Pinpoint the cell where the given text exists, returning its [x, y] midpoint coordinate. 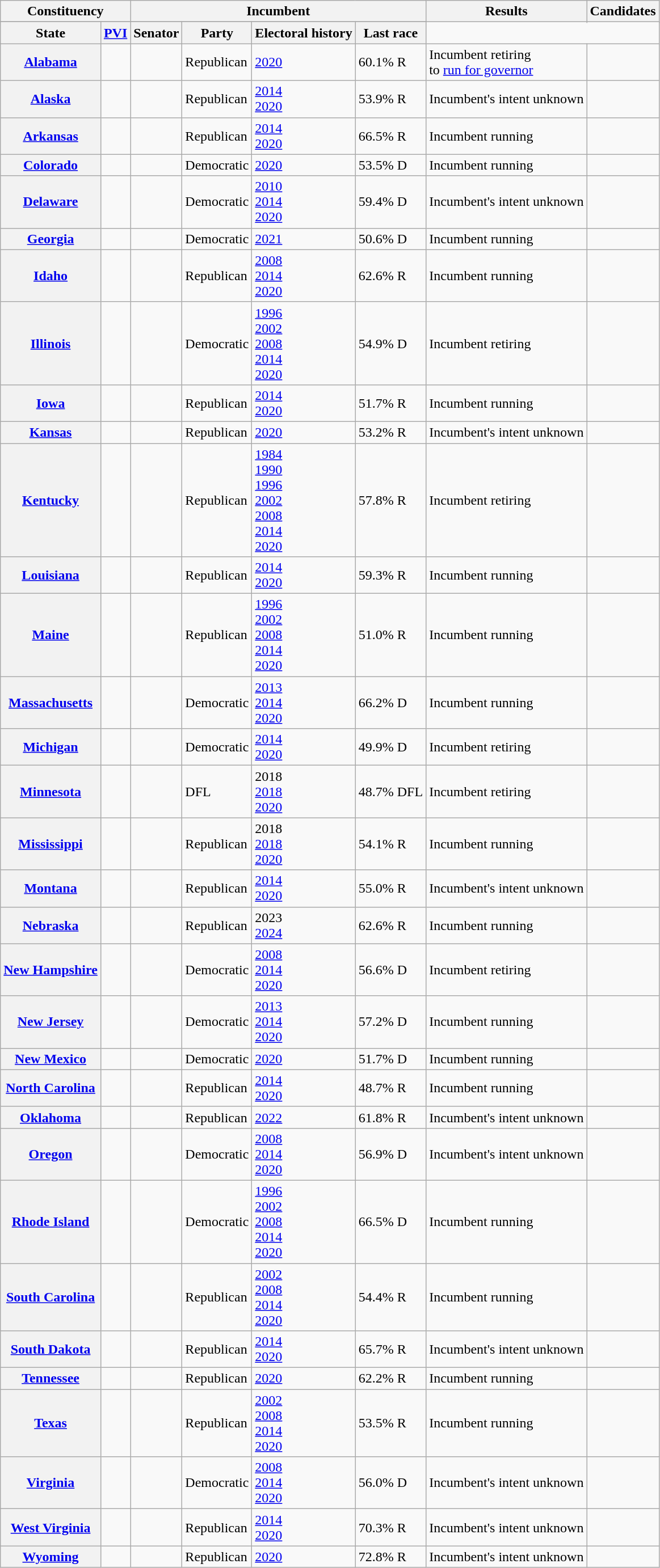
57.8% R [390, 500]
New Hampshire [51, 970]
54.9% D [390, 343]
Senator [157, 33]
West Virginia [51, 1528]
54.4% R [390, 1297]
62.2% R [390, 1379]
Incumbent retiringto run for governor [506, 62]
North Carolina [51, 1088]
Georgia [51, 239]
53.9% R [390, 99]
59.3% R [390, 575]
Illinois [51, 343]
54.1% R [390, 844]
Louisiana [51, 575]
Oklahoma [51, 1117]
Alaska [51, 99]
DFL [217, 792]
Results [506, 11]
Maine [51, 635]
State [51, 33]
53.5% R [390, 1423]
Tennessee [51, 1379]
56.9% D [390, 1154]
56.0% D [390, 1483]
53.2% R [390, 432]
70.3% R [390, 1528]
South Dakota [51, 1350]
Colorado [51, 165]
South Carolina [51, 1297]
Wyoming [51, 1557]
2010 20142020 [304, 202]
Oregon [51, 1154]
56.6% D [390, 970]
Massachusetts [51, 703]
Party [217, 33]
53.5% D [390, 165]
Arkansas [51, 136]
Minnesota [51, 792]
Incumbent [278, 11]
Kentucky [51, 500]
66.5% D [390, 1222]
Texas [51, 1423]
72.8% R [390, 1557]
Idaho [51, 276]
Delaware [51, 202]
Rhode Island [51, 1222]
51.7% R [390, 403]
51.0% R [390, 635]
2022 [304, 1117]
66.5% R [390, 136]
Alabama [51, 62]
Last race [390, 33]
66.2% D [390, 703]
65.7% R [390, 1350]
2023 2024 [304, 925]
61.8% R [390, 1117]
1984199019962002200820142020 [304, 500]
49.9% D [390, 747]
Electoral history [304, 33]
55.0% R [390, 888]
Michigan [51, 747]
New Mexico [51, 1059]
60.1% R [390, 62]
57.2% D [390, 1022]
51.7% D [390, 1059]
Virginia [51, 1483]
48.7% R [390, 1088]
Montana [51, 888]
2021 [304, 239]
48.7% DFL [390, 792]
Constituency [66, 11]
Mississippi [51, 844]
PVI [115, 33]
Iowa [51, 403]
59.4% D [390, 202]
New Jersey [51, 1022]
Kansas [51, 432]
Nebraska [51, 925]
50.6% D [390, 239]
Candidates [623, 11]
